Detect which cell encompasses the target text, then output its [x, y] center coordinate. 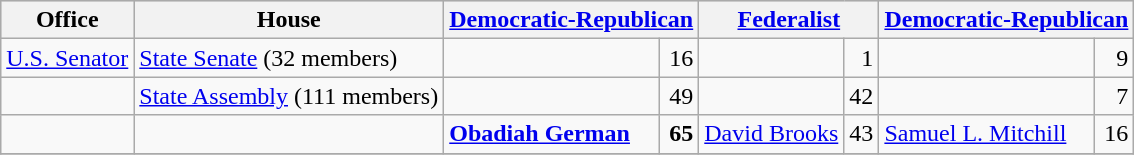
9 [1114, 58]
49 [678, 96]
Obadiah German [552, 134]
65 [678, 134]
State Senate (32 members) [289, 58]
State Assembly (111 members) [289, 96]
1 [862, 58]
House [289, 20]
Samuel L. Mitchill [987, 134]
David Brooks [772, 134]
7 [1114, 96]
Office [68, 20]
42 [862, 96]
U.S. Senator [68, 58]
43 [862, 134]
Federalist [789, 20]
